Pinpoint the cell where the given text exists, returning its (x, y) midpoint coordinate. 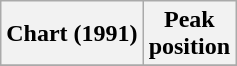
Chart (1991) (72, 34)
Peakposition (189, 34)
